Return the [X, Y] coordinate for the center point of the cell that contains the specified text.  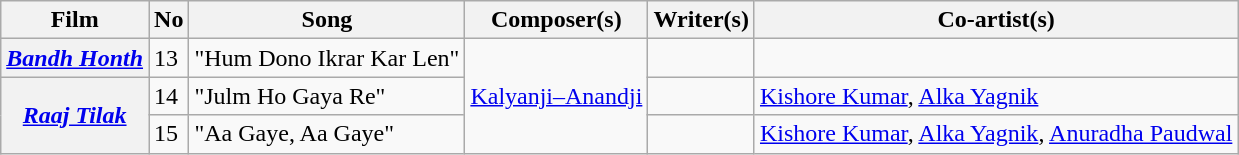
"Hum Dono Ikrar Kar Len" [327, 58]
Kishore Kumar, Alka Yagnik [996, 96]
Co-artist(s) [996, 20]
Bandh Honth [75, 58]
14 [169, 96]
"Julm Ho Gaya Re" [327, 96]
Writer(s) [702, 20]
Film [75, 20]
15 [169, 134]
Composer(s) [556, 20]
Song [327, 20]
Kishore Kumar, Alka Yagnik, Anuradha Paudwal [996, 134]
Kalyanji–Anandji [556, 96]
13 [169, 58]
No [169, 20]
"Aa Gaye, Aa Gaye" [327, 134]
Raaj Tilak [75, 115]
